Provide the (X, Y) coordinate of the cell's center where the given text is located.  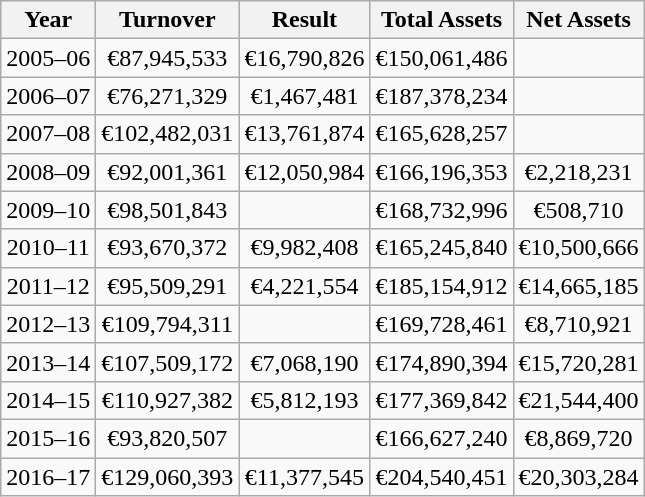
€187,378,234 (442, 96)
€508,710 (578, 210)
2016–17 (48, 477)
€165,245,840 (442, 248)
€174,890,394 (442, 362)
2012–13 (48, 324)
€166,627,240 (442, 438)
2011–12 (48, 286)
€93,820,507 (168, 438)
€150,061,486 (442, 58)
€9,982,408 (304, 248)
€166,196,353 (442, 172)
2015–16 (48, 438)
€177,369,842 (442, 400)
€95,509,291 (168, 286)
2007–08 (48, 134)
€10,500,666 (578, 248)
€4,221,554 (304, 286)
Year (48, 20)
€15,720,281 (578, 362)
€7,068,190 (304, 362)
2013–14 (48, 362)
2014–15 (48, 400)
€8,710,921 (578, 324)
€129,060,393 (168, 477)
€87,945,533 (168, 58)
€110,927,382 (168, 400)
€107,509,172 (168, 362)
2010–11 (48, 248)
€168,732,996 (442, 210)
€21,544,400 (578, 400)
€102,482,031 (168, 134)
€1,467,481 (304, 96)
2005–06 (48, 58)
€185,154,912 (442, 286)
Total Assets (442, 20)
2009–10 (48, 210)
€76,271,329 (168, 96)
Net Assets (578, 20)
€16,790,826 (304, 58)
Turnover (168, 20)
€93,670,372 (168, 248)
€98,501,843 (168, 210)
€8,869,720 (578, 438)
€13,761,874 (304, 134)
€2,218,231 (578, 172)
2008–09 (48, 172)
Result (304, 20)
€14,665,185 (578, 286)
2006–07 (48, 96)
€109,794,311 (168, 324)
€92,001,361 (168, 172)
€169,728,461 (442, 324)
€5,812,193 (304, 400)
€11,377,545 (304, 477)
€20,303,284 (578, 477)
€204,540,451 (442, 477)
€165,628,257 (442, 134)
€12,050,984 (304, 172)
